Determine the [x, y] coordinate at the center of the cell enclosing the given text.  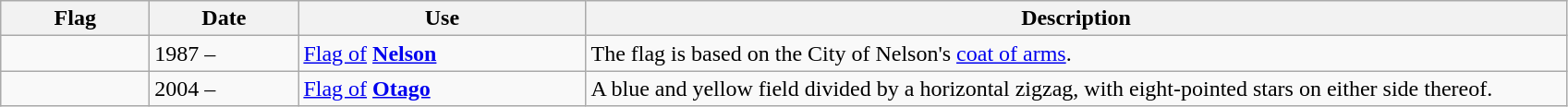
Flag [76, 18]
1987 – [224, 53]
Date [224, 18]
Flag of Nelson [442, 53]
A blue and yellow field divided by a horizontal zigzag, with eight-pointed stars on either side thereof. [1076, 89]
Flag of Otago [442, 89]
Description [1076, 18]
Use [442, 18]
2004 – [224, 89]
The flag is based on the City of Nelson's coat of arms. [1076, 53]
